Search for the cell housing the specified text and yield its (x, y) center coordinate. 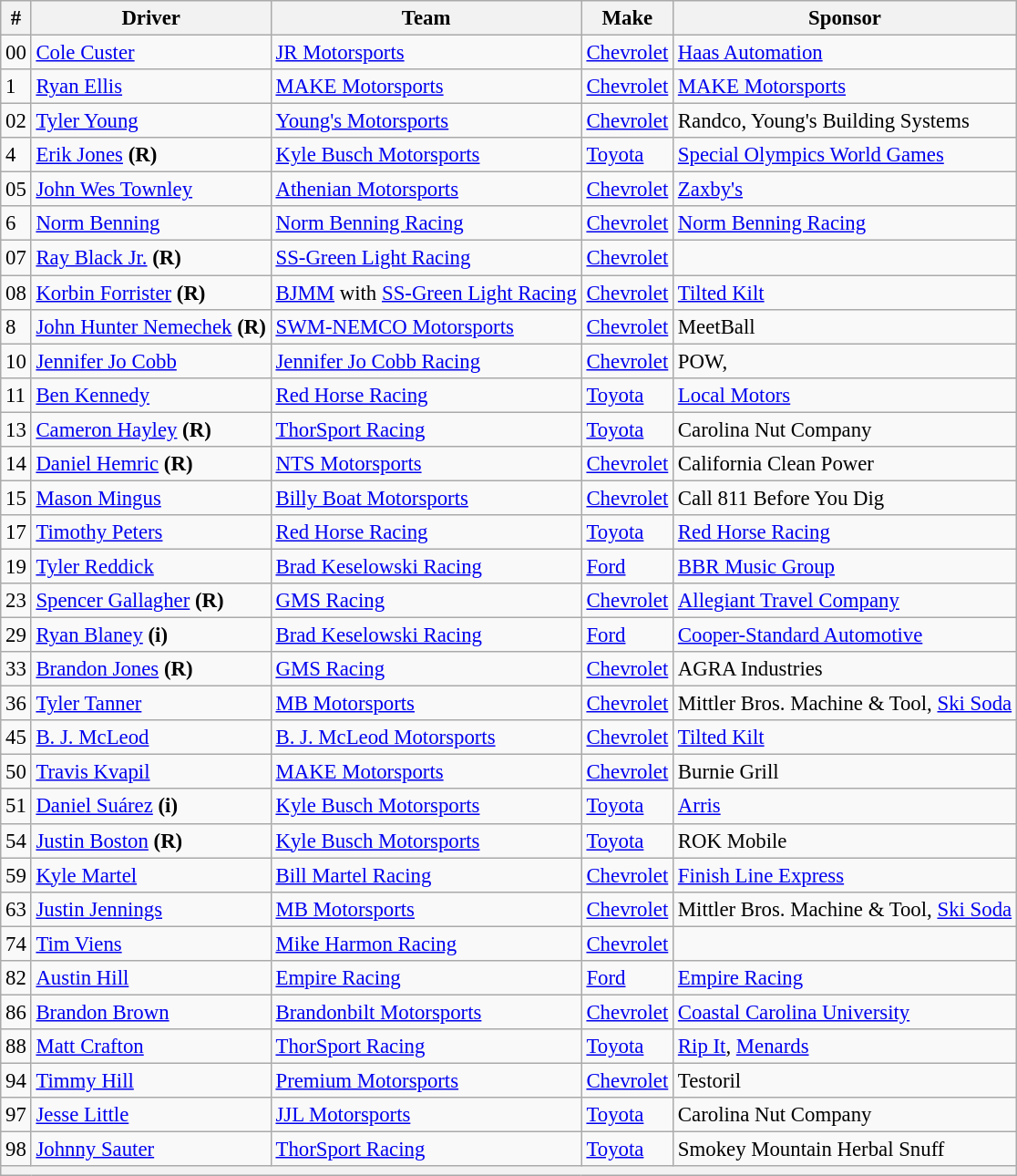
6 (16, 223)
00 (16, 53)
Ryan Ellis (151, 87)
45 (16, 738)
Haas Automation (846, 53)
John Wes Townley (151, 190)
Travis Kvapil (151, 772)
Billy Boat Motorsports (426, 498)
11 (16, 395)
Premium Motorsports (426, 1080)
ROK Mobile (846, 841)
Ray Black Jr. (R) (151, 258)
23 (16, 601)
74 (16, 944)
Sponsor (846, 18)
8 (16, 326)
Korbin Forrister (R) (151, 293)
Ryan Blaney (i) (151, 635)
Local Motors (846, 395)
SWM-NEMCO Motorsports (426, 326)
97 (16, 1115)
Jennifer Jo Cobb (151, 361)
36 (16, 704)
1 (16, 87)
Austin Hill (151, 978)
Allegiant Travel Company (846, 601)
Spencer Gallagher (R) (151, 601)
Brandon Brown (151, 1012)
19 (16, 566)
33 (16, 669)
05 (16, 190)
B. J. McLeod Motorsports (426, 738)
Timmy Hill (151, 1080)
Finish Line Express (846, 875)
Cameron Hayley (R) (151, 429)
Tim Viens (151, 944)
94 (16, 1080)
14 (16, 464)
Special Olympics World Games (846, 155)
Driver (151, 18)
Jesse Little (151, 1115)
Mason Mingus (151, 498)
Justin Jennings (151, 909)
Matt Crafton (151, 1047)
Arris (846, 807)
AGRA Industries (846, 669)
B. J. McLeod (151, 738)
Norm Benning (151, 223)
Team (426, 18)
08 (16, 293)
4 (16, 155)
Tyler Young (151, 121)
Jennifer Jo Cobb Racing (426, 361)
Johnny Sauter (151, 1150)
Tyler Tanner (151, 704)
50 (16, 772)
John Hunter Nemechek (R) (151, 326)
Athenian Motorsports (426, 190)
Brandon Jones (R) (151, 669)
Smokey Mountain Herbal Snuff (846, 1150)
Erik Jones (R) (151, 155)
02 (16, 121)
98 (16, 1150)
15 (16, 498)
Rip It, Menards (846, 1047)
Kyle Martel (151, 875)
54 (16, 841)
Bill Martel Racing (426, 875)
BJMM with SS-Green Light Racing (426, 293)
Ben Kennedy (151, 395)
# (16, 18)
88 (16, 1047)
17 (16, 532)
86 (16, 1012)
Timothy Peters (151, 532)
Call 811 Before You Dig (846, 498)
SS-Green Light Racing (426, 258)
MeetBall (846, 326)
Randco, Young's Building Systems (846, 121)
59 (16, 875)
JR Motorsports (426, 53)
82 (16, 978)
Mike Harmon Racing (426, 944)
BBR Music Group (846, 566)
California Clean Power (846, 464)
Cooper-Standard Automotive (846, 635)
10 (16, 361)
NTS Motorsports (426, 464)
Cole Custer (151, 53)
Burnie Grill (846, 772)
Zaxby's (846, 190)
Daniel Suárez (i) (151, 807)
07 (16, 258)
Young's Motorsports (426, 121)
Daniel Hemric (R) (151, 464)
Justin Boston (R) (151, 841)
POW, (846, 361)
Tyler Reddick (151, 566)
29 (16, 635)
51 (16, 807)
JJL Motorsports (426, 1115)
63 (16, 909)
13 (16, 429)
Testoril (846, 1080)
Make (627, 18)
Brandonbilt Motorsports (426, 1012)
Coastal Carolina University (846, 1012)
